Pinpoint the cell where the given text exists, returning its (X, Y) midpoint coordinate. 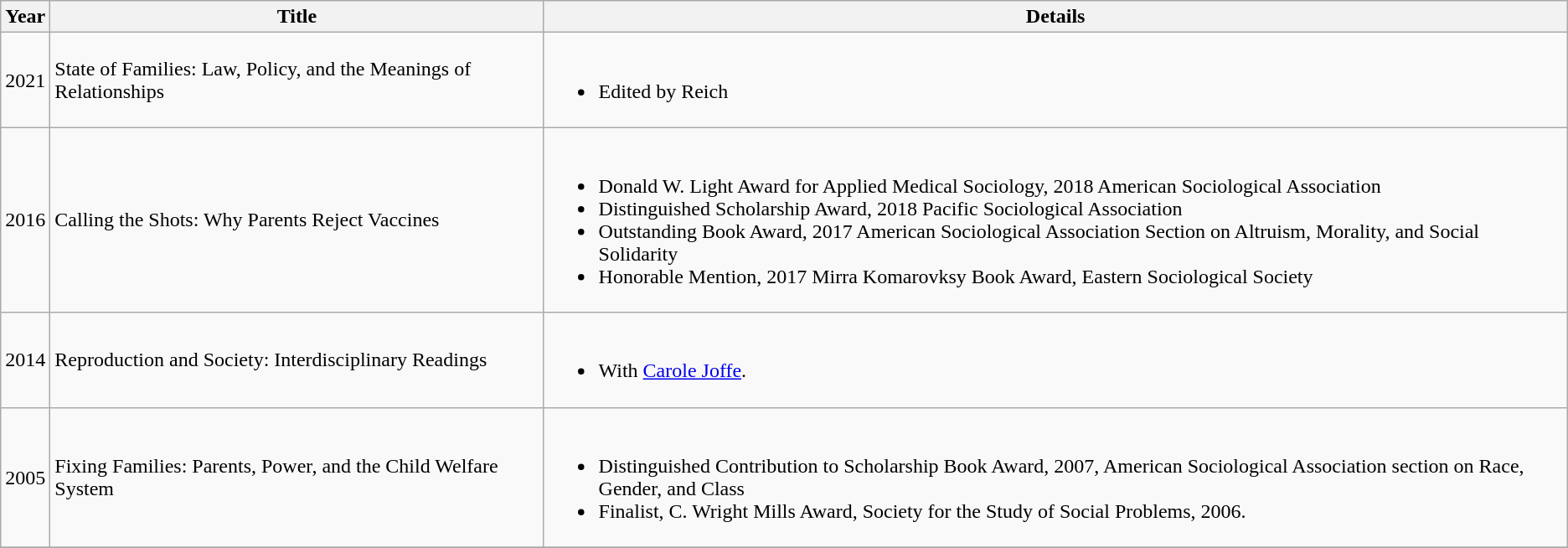
Calling the Shots: Why Parents Reject Vaccines (297, 220)
State of Families: Law, Policy, and the Meanings of Relationships (297, 80)
2021 (25, 80)
With Carole Joffe. (1055, 360)
Fixing Families: Parents, Power, and the Child Welfare System (297, 478)
Details (1055, 17)
2016 (25, 220)
Title (297, 17)
2014 (25, 360)
Reproduction and Society: Interdisciplinary Readings (297, 360)
2005 (25, 478)
Edited by Reich (1055, 80)
Year (25, 17)
